Search for the cell housing the specified text and yield its (x, y) center coordinate. 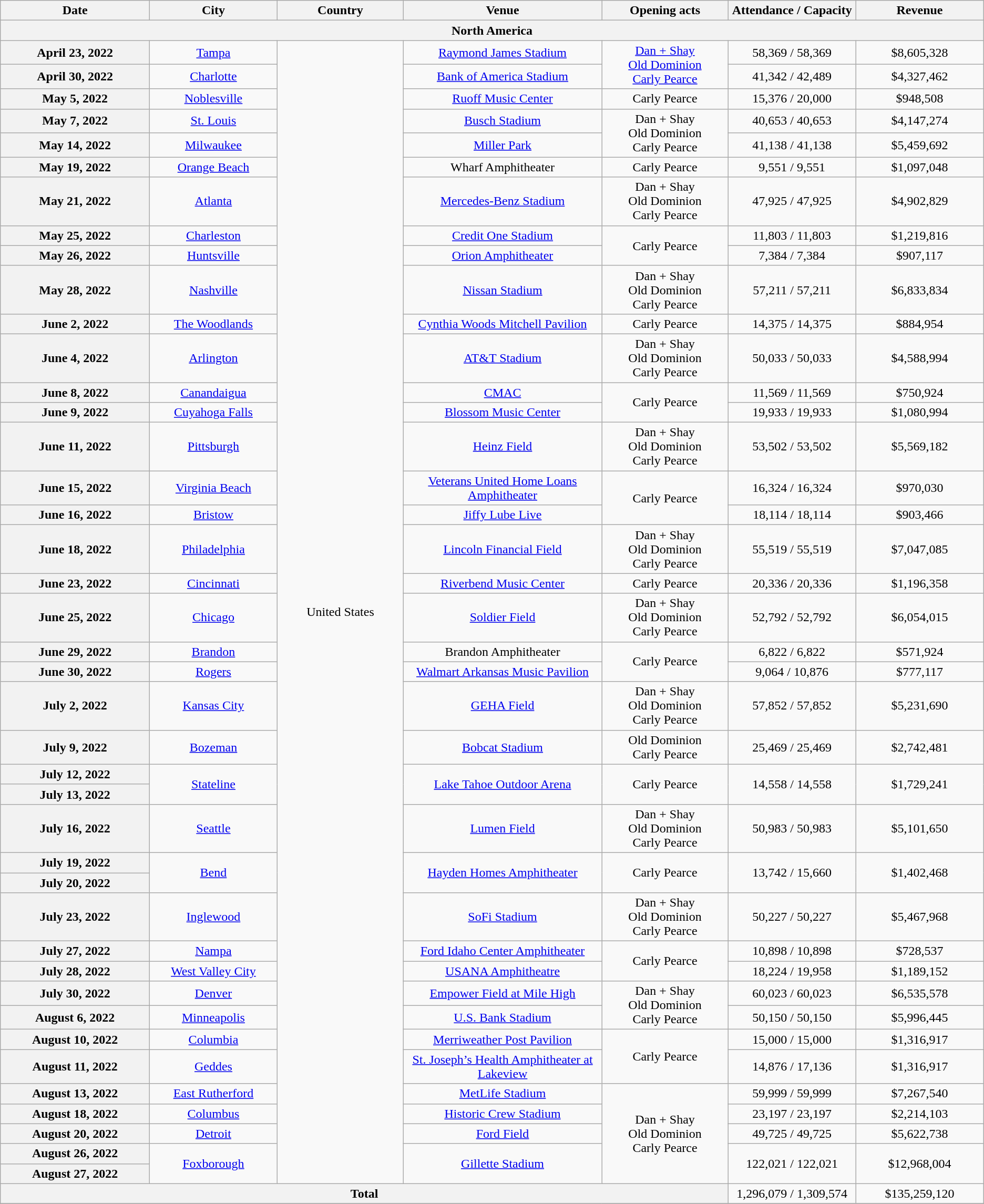
$6,054,015 (920, 618)
60,023 / 60,023 (792, 993)
June 9, 2022 (75, 413)
Canandaigua (213, 393)
Date (75, 11)
$8,605,328 (920, 53)
$948,508 (920, 99)
Atlanta (213, 201)
Heinz Field (503, 447)
15,376 / 20,000 (792, 99)
Arlington (213, 358)
North America (492, 30)
June 11, 2022 (75, 447)
Gillette Stadium (503, 1164)
$907,117 (920, 255)
AT&T Stadium (503, 358)
April 30, 2022 (75, 77)
$7,047,085 (920, 549)
Geddes (213, 1067)
U.S. Bank Stadium (503, 1017)
July 16, 2022 (75, 828)
57,211 / 57,211 (792, 290)
Ruoff Music Center (503, 99)
$5,231,690 (920, 706)
Historic Crew Stadium (503, 1114)
$5,996,445 (920, 1017)
July 28, 2022 (75, 971)
August 26, 2022 (75, 1154)
United States (340, 612)
Opening acts (665, 11)
Wharf Amphitheater (503, 167)
June 8, 2022 (75, 393)
9,551 / 9,551 (792, 167)
$7,267,540 (920, 1094)
$1,080,994 (920, 413)
August 6, 2022 (75, 1017)
6,822 / 6,822 (792, 652)
$1,097,048 (920, 167)
$4,588,994 (920, 358)
Pittsburgh (213, 447)
Cuyahoga Falls (213, 413)
July 27, 2022 (75, 951)
Nampa (213, 951)
West Valley City (213, 971)
Miller Park (503, 145)
August 20, 2022 (75, 1134)
Orange Beach (213, 167)
9,064 / 10,876 (792, 672)
USANA Amphitheatre (503, 971)
Country (340, 11)
$6,833,834 (920, 290)
August 13, 2022 (75, 1094)
$12,968,004 (920, 1164)
59,999 / 59,999 (792, 1094)
15,000 / 15,000 (792, 1040)
55,519 / 55,519 (792, 549)
40,653 / 40,653 (792, 121)
June 16, 2022 (75, 515)
Bank of America Stadium (503, 77)
May 25, 2022 (75, 235)
July 2, 2022 (75, 706)
Soldier Field (503, 618)
Charleston (213, 235)
Tampa (213, 53)
$135,259,120 (920, 1193)
$728,537 (920, 951)
East Rutherford (213, 1094)
June 15, 2022 (75, 488)
$6,535,578 (920, 993)
Walmart Arkansas Music Pavilion (503, 672)
14,375 / 14,375 (792, 324)
Cincinnati (213, 583)
$1,189,152 (920, 971)
August 27, 2022 (75, 1174)
July 20, 2022 (75, 882)
June 25, 2022 (75, 618)
Columbus (213, 1114)
Venue (503, 11)
Denver (213, 993)
Noblesville (213, 99)
July 19, 2022 (75, 862)
The Woodlands (213, 324)
City (213, 11)
May 14, 2022 (75, 145)
Hayden Homes Amphitheater (503, 872)
August 18, 2022 (75, 1114)
Merriweather Post Pavilion (503, 1040)
$4,327,462 (920, 77)
Seattle (213, 828)
$5,569,182 (920, 447)
Empower Field at Mile High (503, 993)
Minneapolis (213, 1017)
Blossom Music Center (503, 413)
13,742 / 15,660 (792, 872)
14,876 / 17,136 (792, 1067)
41,342 / 42,489 (792, 77)
July 13, 2022 (75, 794)
Mercedes-Benz Stadium (503, 201)
April 23, 2022 (75, 53)
Huntsville (213, 255)
Brandon (213, 652)
Brandon Amphitheater (503, 652)
$903,466 (920, 515)
14,558 / 14,558 (792, 784)
July 12, 2022 (75, 774)
May 26, 2022 (75, 255)
Orion Amphitheater (503, 255)
$2,214,103 (920, 1114)
$1,402,468 (920, 872)
Busch Stadium (503, 121)
11,569 / 11,569 (792, 393)
Ford Idaho Center Amphitheater (503, 951)
$1,729,241 (920, 784)
$4,902,829 (920, 201)
May 19, 2022 (75, 167)
20,336 / 20,336 (792, 583)
Raymond James Stadium (503, 53)
July 23, 2022 (75, 917)
Ford Field (503, 1134)
57,852 / 57,852 (792, 706)
23,197 / 23,197 (792, 1114)
$5,467,968 (920, 917)
53,502 / 53,502 (792, 447)
Veterans United Home Loans Amphitheater (503, 488)
Rogers (213, 672)
June 30, 2022 (75, 672)
CMAC (503, 393)
Lincoln Financial Field (503, 549)
$571,924 (920, 652)
Detroit (213, 1134)
May 28, 2022 (75, 290)
Lake Tahoe Outdoor Arena (503, 784)
June 29, 2022 (75, 652)
Jiffy Lube Live (503, 515)
Bozeman (213, 747)
Virginia Beach (213, 488)
Stateline (213, 784)
$884,954 (920, 324)
Milwaukee (213, 145)
Revenue (920, 11)
16,324 / 16,324 (792, 488)
Foxborough (213, 1164)
19,933 / 19,933 (792, 413)
MetLife Stadium (503, 1094)
Credit One Stadium (503, 235)
Bristow (213, 515)
May 7, 2022 (75, 121)
11,803 / 11,803 (792, 235)
GEHA Field (503, 706)
Charlotte (213, 77)
$5,459,692 (920, 145)
58,369 / 58,369 (792, 53)
Dan + Shay Old Dominion Carly Pearce (665, 133)
$5,622,738 (920, 1134)
41,138 / 41,138 (792, 145)
25,469 / 25,469 (792, 747)
$970,030 (920, 488)
Inglewood (213, 917)
Columbia (213, 1040)
$2,742,481 (920, 747)
50,227 / 50,227 (792, 917)
$4,147,274 (920, 121)
18,224 / 19,958 (792, 971)
$1,219,816 (920, 235)
Old DominionCarly Pearce (665, 747)
May 5, 2022 (75, 99)
Nashville (213, 290)
$1,196,358 (920, 583)
Total (365, 1193)
St. Louis (213, 121)
7,384 / 7,384 (792, 255)
Kansas City (213, 706)
Philadelphia (213, 549)
50,983 / 50,983 (792, 828)
122,021 / 122,021 (792, 1164)
10,898 / 10,898 (792, 951)
$750,924 (920, 393)
Cynthia Woods Mitchell Pavilion (503, 324)
St. Joseph’s Health Amphitheater at Lakeview (503, 1067)
July 30, 2022 (75, 993)
June 4, 2022 (75, 358)
Nissan Stadium (503, 290)
June 23, 2022 (75, 583)
July 9, 2022 (75, 747)
SoFi Stadium (503, 917)
Attendance / Capacity (792, 11)
August 10, 2022 (75, 1040)
50,033 / 50,033 (792, 358)
$777,117 (920, 672)
August 11, 2022 (75, 1067)
49,725 / 49,725 (792, 1134)
Riverbend Music Center (503, 583)
Lumen Field (503, 828)
May 21, 2022 (75, 201)
18,114 / 18,114 (792, 515)
$5,101,650 (920, 828)
June 18, 2022 (75, 549)
52,792 / 52,792 (792, 618)
47,925 / 47,925 (792, 201)
Bobcat Stadium (503, 747)
Chicago (213, 618)
Bend (213, 872)
1,296,079 / 1,309,574 (792, 1193)
50,150 / 50,150 (792, 1017)
June 2, 2022 (75, 324)
